Scan for the cell matching the given text and deliver its (x, y) coordinate at center. 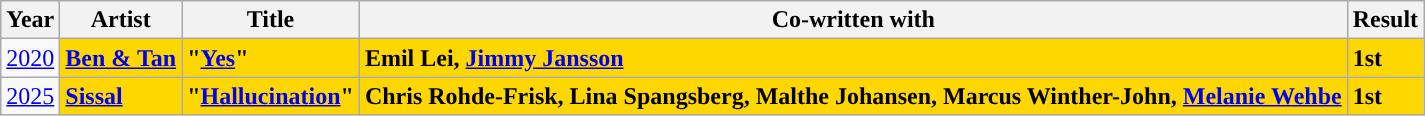
Result (1385, 20)
Sissal (121, 96)
2025 (30, 96)
"Yes" (271, 58)
Chris Rohde-Frisk, Lina Spangsberg, Malthe Johansen, Marcus Winther-John, Melanie Wehbe (853, 96)
Year (30, 20)
"Hallucination" (271, 96)
Artist (121, 20)
Co-written with (853, 20)
Emil Lei, Jimmy Jansson (853, 58)
2020 (30, 58)
Ben & Tan (121, 58)
Title (271, 20)
